Return (X, Y) of the center of cell containing provided text 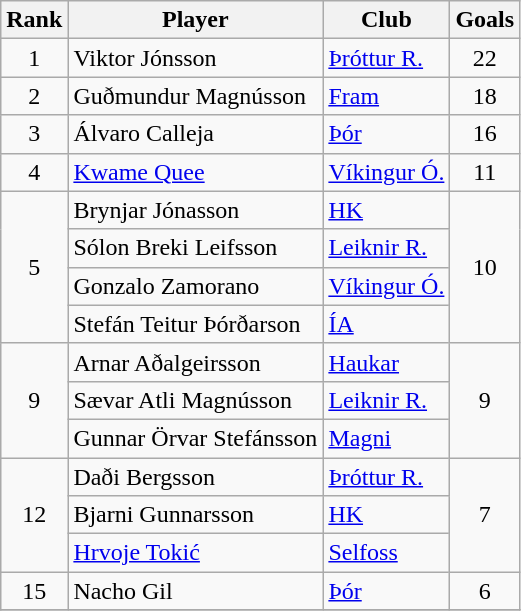
16 (485, 134)
Magni (386, 438)
12 (34, 515)
Rank (34, 20)
Brynjar Jónasson (196, 210)
Stefán Teitur Þórðarson (196, 324)
Arnar Aðalgeirsson (196, 362)
Daði Bergsson (196, 477)
15 (34, 591)
10 (485, 267)
ÍA (386, 324)
1 (34, 58)
Sævar Atli Magnússon (196, 400)
Sólon Breki Leifsson (196, 248)
11 (485, 172)
Kwame Quee (196, 172)
Gunnar Örvar Stefánsson (196, 438)
Selfoss (386, 553)
7 (485, 515)
6 (485, 591)
Gonzalo Zamorano (196, 286)
22 (485, 58)
Álvaro Calleja (196, 134)
Club (386, 20)
Fram (386, 96)
18 (485, 96)
Goals (485, 20)
Player (196, 20)
4 (34, 172)
Nacho Gil (196, 591)
2 (34, 96)
Haukar (386, 362)
5 (34, 267)
Hrvoje Tokić (196, 553)
Guðmundur Magnússon (196, 96)
Bjarni Gunnarsson (196, 515)
3 (34, 134)
Viktor Jónsson (196, 58)
